From the cell containing the given text, extract its center point as (X, Y) coordinate. 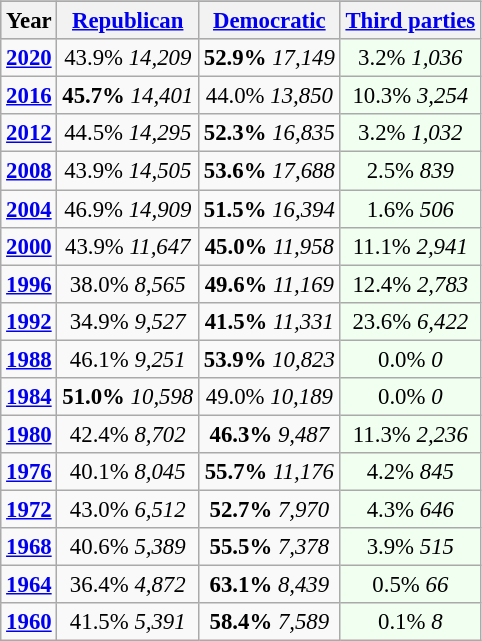
51.0% 10,598 (128, 396)
23.6% 6,422 (410, 321)
2000 (29, 246)
41.5% 5,391 (128, 622)
43.9% 14,505 (128, 171)
2020 (29, 58)
46.1% 9,251 (128, 359)
53.6% 17,688 (270, 171)
46.3% 9,487 (270, 434)
52.3% 16,835 (270, 133)
52.7% 7,970 (270, 509)
11.3% 2,236 (410, 434)
43.9% 14,209 (128, 58)
4.2% 845 (410, 472)
1980 (29, 434)
4.3% 646 (410, 509)
45.7% 14,401 (128, 96)
1960 (29, 622)
0.5% 66 (410, 584)
1976 (29, 472)
58.4% 7,589 (270, 622)
36.4% 4,872 (128, 584)
0.1% 8 (410, 622)
2008 (29, 171)
3.2% 1,036 (410, 58)
1968 (29, 547)
43.0% 6,512 (128, 509)
44.0% 13,850 (270, 96)
42.4% 8,702 (128, 434)
1984 (29, 396)
2016 (29, 96)
2004 (29, 209)
12.4% 2,783 (410, 284)
Year (29, 21)
34.9% 9,527 (128, 321)
41.5% 11,331 (270, 321)
Democratic (270, 21)
51.5% 16,394 (270, 209)
40.1% 8,045 (128, 472)
49.6% 11,169 (270, 284)
1988 (29, 359)
53.9% 10,823 (270, 359)
55.5% 7,378 (270, 547)
Third parties (410, 21)
55.7% 11,176 (270, 472)
2012 (29, 133)
52.9% 17,149 (270, 58)
Republican (128, 21)
46.9% 14,909 (128, 209)
10.3% 3,254 (410, 96)
11.1% 2,941 (410, 246)
43.9% 11,647 (128, 246)
38.0% 8,565 (128, 284)
1964 (29, 584)
40.6% 5,389 (128, 547)
3.2% 1,032 (410, 133)
49.0% 10,189 (270, 396)
63.1% 8,439 (270, 584)
44.5% 14,295 (128, 133)
1992 (29, 321)
2.5% 839 (410, 171)
3.9% 515 (410, 547)
45.0% 11,958 (270, 246)
1972 (29, 509)
1996 (29, 284)
1.6% 506 (410, 209)
